Locate the cell with the specified text and output its (x, y) center coordinate. 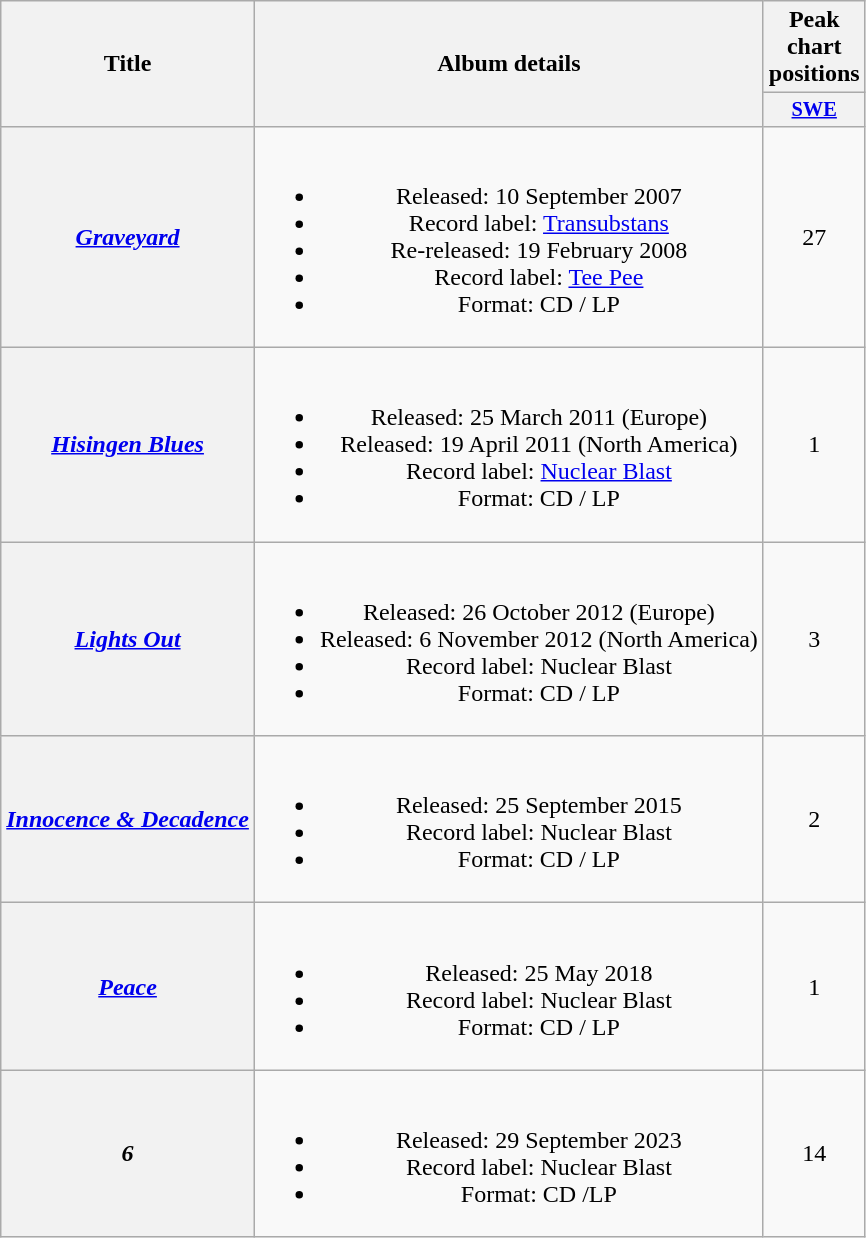
SWE (814, 110)
Released: 25 March 2011 (Europe)Released: 19 April 2011 (North America)Record label: Nuclear BlastFormat: CD / LP (508, 445)
Hisingen Blues (128, 445)
3 (814, 639)
6 (128, 1154)
27 (814, 236)
Title (128, 64)
Released: 25 May 2018Record label: Nuclear BlastFormat: CD / LP (508, 986)
Peak chart positions (814, 47)
Released: 29 September 2023Record label: Nuclear BlastFormat: CD /LP (508, 1154)
Lights Out (128, 639)
2 (814, 820)
14 (814, 1154)
Released: 25 September 2015Record label: Nuclear BlastFormat: CD / LP (508, 820)
Graveyard (128, 236)
Released: 10 September 2007Record label: TransubstansRe-released: 19 February 2008Record label: Tee PeeFormat: CD / LP (508, 236)
Album details (508, 64)
Innocence & Decadence (128, 820)
Released: 26 October 2012 (Europe)Released: 6 November 2012 (North America)Record label: Nuclear BlastFormat: CD / LP (508, 639)
Peace (128, 986)
